Pinpoint the cell where the given text exists, returning its [x, y] midpoint coordinate. 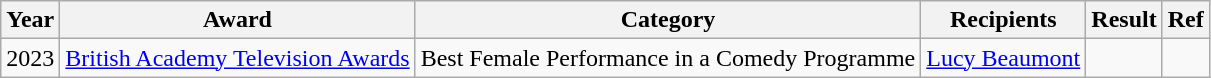
Category [668, 20]
Ref [1186, 20]
Award [238, 20]
Best Female Performance in a Comedy Programme [668, 58]
2023 [30, 58]
Recipients [1004, 20]
Result [1124, 20]
British Academy Television Awards [238, 58]
Year [30, 20]
Lucy Beaumont [1004, 58]
